Pinpoint the cell where the given text exists, returning its [x, y] midpoint coordinate. 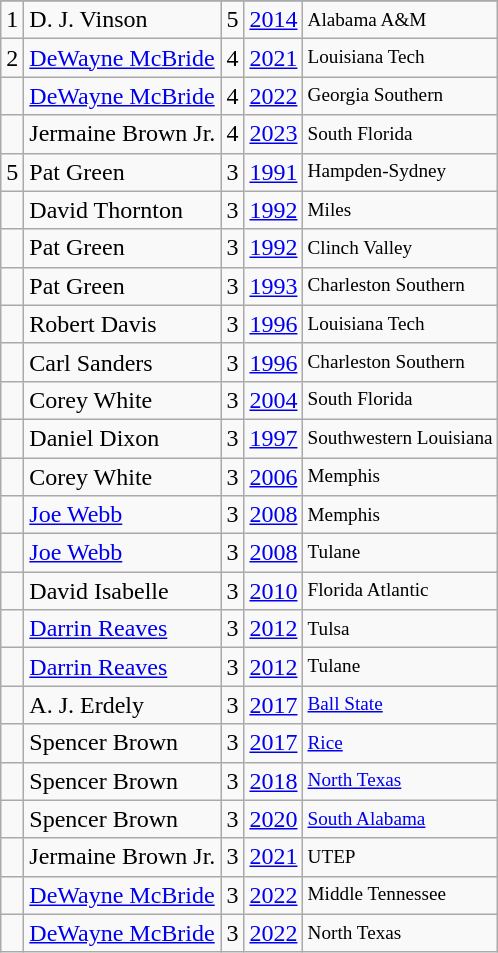
Alabama A&M [400, 20]
David Thornton [122, 210]
Georgia Southern [400, 96]
2018 [274, 781]
David Isabelle [122, 591]
1993 [274, 286]
2 [12, 58]
Carl Sanders [122, 362]
Hampden-Sydney [400, 172]
2020 [274, 819]
Robert Davis [122, 324]
Rice [400, 743]
UTEP [400, 857]
1997 [274, 438]
2010 [274, 591]
2004 [274, 400]
1991 [274, 172]
South Alabama [400, 819]
Southwestern Louisiana [400, 438]
2006 [274, 477]
1 [12, 20]
2014 [274, 20]
Daniel Dixon [122, 438]
Clinch Valley [400, 248]
2023 [274, 134]
A. J. Erdely [122, 705]
Miles [400, 210]
D. J. Vinson [122, 20]
Tulsa [400, 629]
Middle Tennessee [400, 895]
Ball State [400, 705]
Florida Atlantic [400, 591]
